Detect which cell encompasses the target text, then output its (x, y) center coordinate. 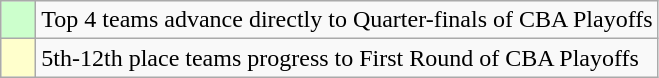
Top 4 teams advance directly to Quarter-finals of CBA Playoffs (347, 20)
5th-12th place teams progress to First Round of CBA Playoffs (347, 58)
